Provide the (x, y) coordinate of the cell's center where the given text is located.  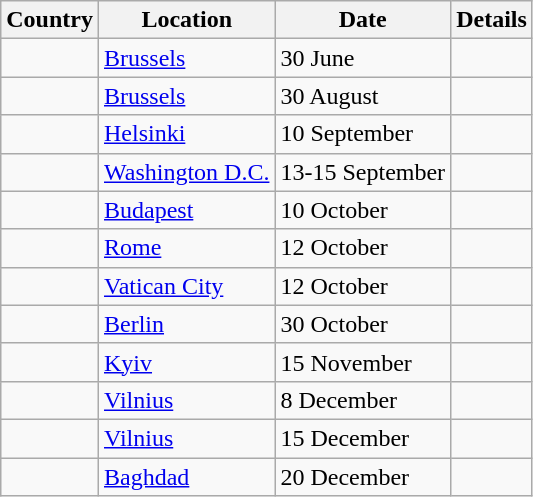
Berlin (186, 324)
15 November (363, 362)
8 December (363, 400)
Helsinki (186, 134)
Rome (186, 248)
10 October (363, 210)
Budapest (186, 210)
30 June (363, 58)
30 August (363, 96)
Details (492, 20)
10 September (363, 134)
Vatican City (186, 286)
30 October (363, 324)
13-15 September (363, 172)
Country (50, 20)
Date (363, 20)
Kyiv (186, 362)
Washington D.C. (186, 172)
20 December (363, 477)
Baghdad (186, 477)
15 December (363, 438)
Location (186, 20)
